Output the (x, y) coordinate of the center of the cell containing the given text.  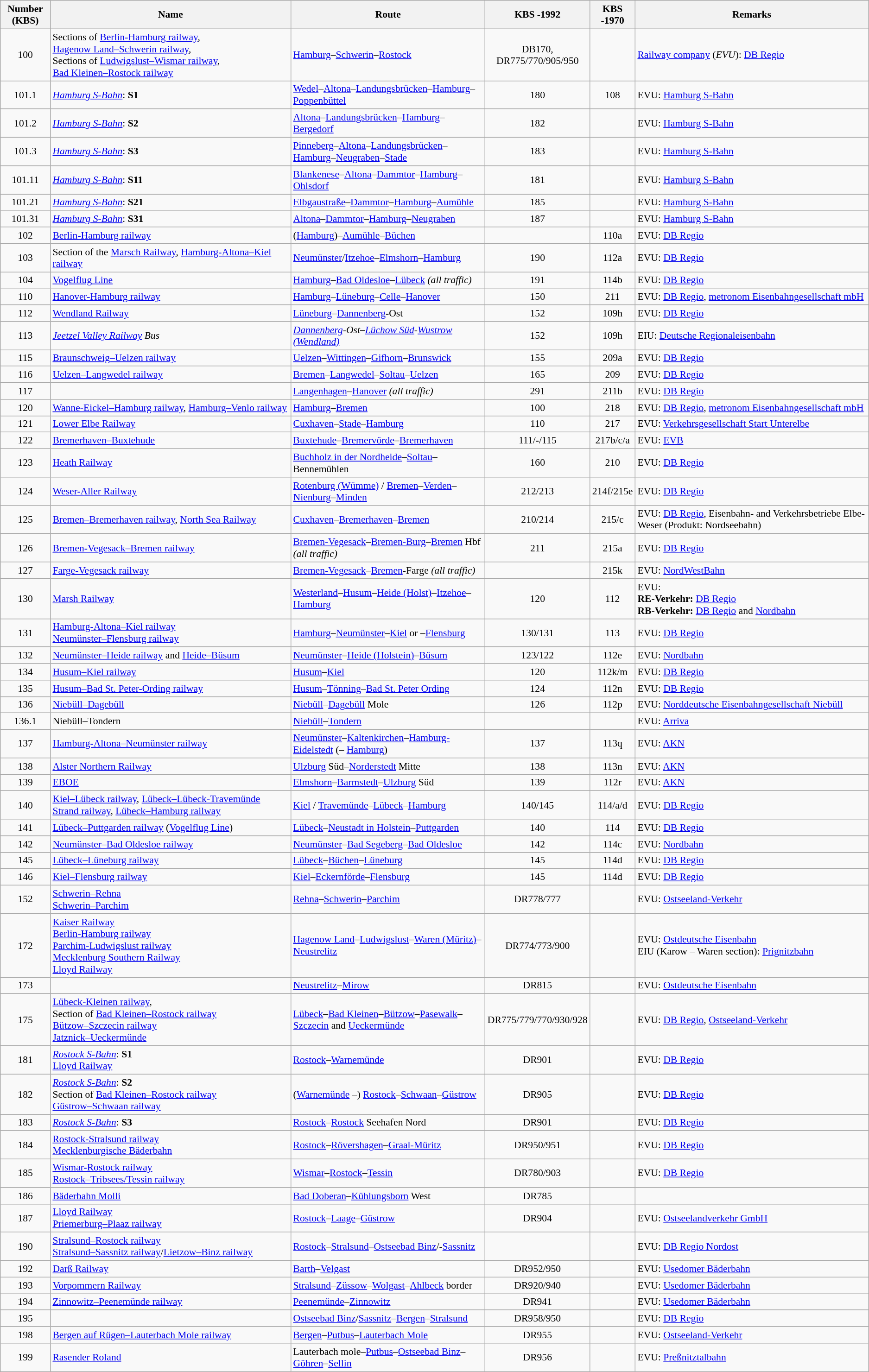
DR952/950 (538, 1269)
Darß Railway (171, 1269)
Rasender Roland (171, 1358)
DR815 (538, 986)
EVU: Ostdeutsche Eisenbahn (752, 986)
101.11 (25, 180)
Kiel / Travemünde–Lübeck–Hamburg (388, 805)
Ostseebad Binz/Sassnitz–Bergen–Stralsund (388, 1319)
192 (25, 1269)
EVU: Preßnitztalbahn (752, 1358)
Vorpommern Railway (171, 1285)
Hamburg S-Bahn: S21 (171, 202)
114/a/d (613, 805)
DR955 (538, 1335)
Buchholz in der Nordheide–Soltau–Bennemühlen (388, 463)
Altona–Landungsbrücken–Hamburg–Bergedorf (388, 123)
Husum–Kiel (388, 672)
215a (613, 548)
Wanne-Eickel–Hamburg railway, Hamburg–Venlo railway (171, 408)
Vogelflug Line (171, 280)
Westerland–Husum–Heide (Holst)–Itzehoe–Hamburg (388, 599)
Langenhagen–Hanover (all traffic) (388, 391)
DR950/951 (538, 1145)
136.1 (25, 721)
Rostock S-Bahn: S2 Section of Bad Kleinen–Rostock railway Güstrow–Schwaan railway (171, 1094)
(Hamburg)–Aumühle–Büchen (388, 235)
199 (25, 1358)
DR780/903 (538, 1173)
Wedel–Altona–Landungsbrücken–Hamburg–Poppenbüttel (388, 95)
Stralsund–Züssow–Wolgast–Ahlbeck border (388, 1285)
101.2 (25, 123)
Bremerhaven–Buxtehude (171, 441)
Jeetzel Valley Railway Bus (171, 335)
DR785 (538, 1196)
Rostock–Warnemünde (388, 1060)
Wendland Railway (171, 313)
195 (25, 1319)
Remarks (752, 15)
Lübeck–Neustadt in Holstein–Puttgarden (388, 828)
Lloyd RailwayPriemerburg–Plaaz railway (171, 1218)
Rotenburg (Wümme) / Bremen–Verden–Nienburg–Minden (388, 491)
123 (25, 463)
123/122 (538, 656)
Niebüll–Dagebüll (171, 705)
Wismar-Rostock railwayRostock–Tribsees/Tessin railway (171, 1173)
Bremen–Bremerhaven railway, North Sea Railway (171, 520)
Marsh Railway (171, 599)
Lübeck–Puttgarden railway (Vogelflug Line) (171, 828)
113n (613, 766)
101.31 (25, 219)
103 (25, 258)
Railway company (EVU): DB Regio (752, 55)
114 (613, 828)
Niebüll–Dagebüll Mole (388, 705)
Peenemünde–Zinnowitz (388, 1302)
Neumünster/Itzehoe–Elmshorn–Hamburg (388, 258)
Weser-Aller Railway (171, 491)
Route (388, 15)
112p (613, 705)
KBS -1970 (613, 15)
Altona–Dammtor–Hamburg–Neugraben (388, 219)
Bremen-Vegesack–Bremen railway (171, 548)
194 (25, 1302)
172 (25, 946)
Section of the Marsch Railway, Hamburg-Altona–Kiel railway (171, 258)
Cuxhaven–Stade–Hamburg (388, 424)
Hamburg–Lüneburg–Celle–Hanover (388, 297)
EVU: Ostdeutsche Eisenbahn EIU (Karow – Waren section): Prignitzbahn (752, 946)
117 (25, 391)
Cuxhaven–Bremerhaven–Bremen (388, 520)
Neumünster–Heide (Holstein)–Büsum (388, 656)
Neustrelitz–Mirow (388, 986)
210 (613, 463)
210/214 (538, 520)
217b/c/a (613, 441)
209a (613, 358)
Hamburg–Bad Oldesloe–Lübeck (all traffic) (388, 280)
Bäderbahn Molli (171, 1196)
Barth–Velgast (388, 1269)
101.1 (25, 95)
Uelzen–Langwedel railway (171, 375)
131 (25, 633)
Buxtehude–Bremervörde–Bremerhaven (388, 441)
Lauterbach mole–Putbus–Ostseebad Binz–Göhren–Sellin (388, 1358)
Schwerin–RehnaSchwerin–Parchim (171, 900)
165 (538, 375)
Berlin-Hamburg railway (171, 235)
136 (25, 705)
127 (25, 570)
Bergen auf Rügen–Lauterbach Mole railway (171, 1335)
Rostock-Stralsund railwayMecklenburgische Bäderbahn (171, 1145)
DR774/773/900 (538, 946)
116 (25, 375)
EVU: Arriva (752, 721)
EVU: Norddeutsche Eisenbahngesellschaft Niebüll (752, 705)
Hagenow Land–Ludwigslust–Waren (Müritz)–Neustrelitz (388, 946)
209 (613, 375)
Rostock–Laage–Güstrow (388, 1218)
155 (538, 358)
EVU: EVB (752, 441)
Lübeck–Lüneburg railway (171, 860)
Hamburg–Neumünster–Kiel or –Flensburg (388, 633)
DR904 (538, 1218)
101.3 (25, 152)
Husum–Kiel railway (171, 672)
135 (25, 689)
Neumünster–Kaltenkirchen–Hamburg-Eidelstedt (– Hamburg) (388, 744)
Bremen-Vegesack–Bremen-Farge (all traffic) (388, 570)
DB170, DR775/770/905/950 (538, 55)
130/131 (538, 633)
Wismar–Rostock–Tessin (388, 1173)
Uelzen–Wittingen–Gifhorn–Brunswick (388, 358)
EVU: NordWestBahn (752, 570)
125 (25, 520)
140/145 (538, 805)
Lüneburg–Dannenberg-Ost (388, 313)
Husum–Bad St. Peter-Ording railway (171, 689)
114b (613, 280)
Braunschweig–Uelzen railway (171, 358)
Neumünster–Heide railway and Heide–Büsum (171, 656)
112n (613, 689)
121 (25, 424)
DR956 (538, 1358)
Lübeck-Kleinen railway,Section of Bad Kleinen–Rostock railwayBützow–Szczecin railwayJatznick–Ueckermünde (171, 1020)
141 (25, 828)
134 (25, 672)
Rostock S-Bahn: S1Lloyd Railway (171, 1060)
186 (25, 1196)
Kiel–Eckernförde–Flensburg (388, 877)
215k (613, 570)
Rostock–Rostock Seehafen Nord (388, 1123)
Number (KBS) (25, 15)
215/c (613, 520)
Lübeck–Büchen–Lüneburg (388, 860)
112k/m (613, 672)
Hamburg S-Bahn: S11 (171, 180)
180 (538, 95)
101.21 (25, 202)
Hamburg-Altona–Neumünster railway (171, 744)
218 (613, 408)
132 (25, 656)
Kiel–Flensburg railway (171, 877)
EVU: RE-Verkehr: DB Regio RB-Verkehr: DB Regio and Nordbahn (752, 599)
173 (25, 986)
Stralsund–Rostock railwayStralsund–Sassnitz railway/Lietzow–Binz railway (171, 1246)
112e (613, 656)
EVU: Ostseelandverkehr GmbH (752, 1218)
Ulzburg Süd–Norderstedt Mitte (388, 766)
291 (538, 391)
Kiel–Lübeck railway, Lübeck–Lübeck-Travemünde Strand railway, Lübeck–Hamburg railway (171, 805)
DR778/777 (538, 900)
193 (25, 1285)
Husum–Tönning–Bad St. Peter Ording (388, 689)
114c (613, 844)
Hamburg S-Bahn: S1 (171, 95)
Alster Northern Railway (171, 766)
198 (25, 1335)
Kaiser RailwayBerlin-Hamburg railwayParchim-Ludwigslust railwayMecklenburg Southern RailwayLloyd Railway (171, 946)
191 (538, 280)
150 (538, 297)
111/-/115 (538, 441)
EVU: Verkehrsgesellschaft Start Unterelbe (752, 424)
146 (25, 877)
122 (25, 441)
Neumünster–Bad Oldesloe railway (171, 844)
DR920/940 (538, 1285)
DR905 (538, 1094)
DR775/779/770/930/928 (538, 1020)
113q (613, 744)
Sections of Berlin-Hamburg railway, Hagenow Land–Schwerin railway, Sections of Ludwigslust–Wismar railway, Bad Kleinen–Rostock railway (171, 55)
Farge-Vegesack railway (171, 570)
Hamburg S-Bahn: S3 (171, 152)
KBS -1992 (538, 15)
Heath Railway (171, 463)
112r (613, 783)
Hamburg S-Bahn: S2 (171, 123)
Pinneberg–Altona–Landungsbrücken–Hamburg–Neugraben–Stade (388, 152)
Neumünster–Bad Segeberg–Bad Oldesloe (388, 844)
130 (25, 599)
EVU: DB Regio Nordost (752, 1246)
217 (613, 424)
Hamburg-Altona–Kiel railwayNeumünster–Flensburg railway (171, 633)
Hamburg–Schwerin–Rostock (388, 55)
Hamburg–Bremen (388, 408)
Lübeck–Bad Kleinen–Bützow–Pasewalk–Szczecin and Ueckermünde (388, 1020)
Rostock–Stralsund–Ostseebad Binz/-Sassnitz (388, 1246)
Bad Doberan–Kühlungsborn West (388, 1196)
175 (25, 1020)
102 (25, 235)
Bremen-Vegesack–Bremen-Burg–Bremen Hbf (all traffic) (388, 548)
Bergen–Putbus–Lauterbach Mole (388, 1335)
EVU: DB Regio, Ostseeland-Verkehr (752, 1020)
Lower Elbe Railway (171, 424)
Blankenese–Altona–Dammtor–Hamburg–Ohlsdorf (388, 180)
211b (613, 391)
115 (25, 358)
Name (171, 15)
214f/215e (613, 491)
160 (538, 463)
Rostock–Rövershagen–Graal-Müritz (388, 1145)
Bremen–Langwedel–Soltau–Uelzen (388, 375)
Elmshorn–Barmstedt–Ulzburg Süd (388, 783)
Hamburg S-Bahn: S31 (171, 219)
EIU: Deutsche Regionaleisenbahn (752, 335)
EBOE (171, 783)
110a (613, 235)
EVU: DB Regio, Eisenbahn- and Verkehrsbetriebe Elbe-Weser (Produkt: Nordseebahn) (752, 520)
Zinnowitz–Peenemünde railway (171, 1302)
Dannenberg-Ost–Lüchow Süd-Wustrow (Wendland) (388, 335)
Elbgaustraße–Dammtor–Hamburg–Aumühle (388, 202)
DR941 (538, 1302)
184 (25, 1145)
Rehna–Schwerin–Parchim (388, 900)
104 (25, 280)
Hanover-Hamburg railway (171, 297)
212/213 (538, 491)
(Warnemünde –) Rostock–Schwaan–Güstrow (388, 1094)
DR958/950 (538, 1319)
112a (613, 258)
Rostock S-Bahn: S3 (171, 1123)
108 (613, 95)
